Provide the (X, Y) coordinate of the cell's center where the given text is located.  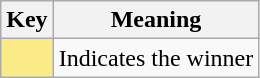
Indicates the winner (156, 58)
Key (27, 20)
Meaning (156, 20)
